Return the (X, Y) coordinate for the center point of the cell that contains the specified text.  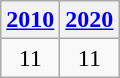
2020 (90, 20)
2010 (30, 20)
